Extract the (x, y) coordinate from the center of the cell holding the provided text.  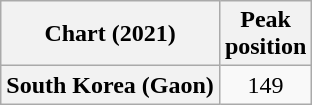
149 (265, 85)
Chart (2021) (110, 34)
South Korea (Gaon) (110, 85)
Peakposition (265, 34)
